Extract the [x, y] coordinate from the center of the cell holding the provided text.  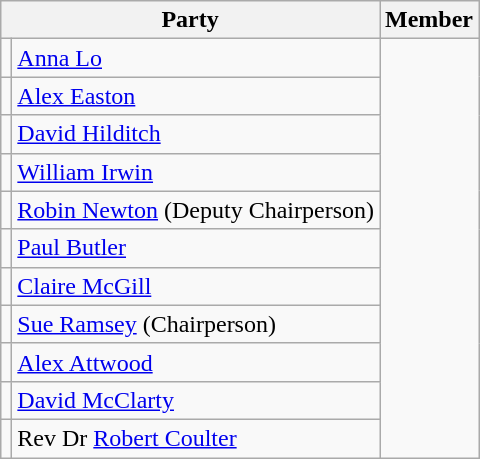
David McClarty [196, 400]
Claire McGill [196, 286]
David Hilditch [196, 134]
William Irwin [196, 172]
Rev Dr Robert Coulter [196, 438]
Alex Easton [196, 96]
Anna Lo [196, 58]
Sue Ramsey (Chairperson) [196, 324]
Party [190, 20]
Alex Attwood [196, 362]
Paul Butler [196, 248]
Robin Newton (Deputy Chairperson) [196, 210]
Member [430, 20]
